Detect which cell encompasses the target text, then output its [x, y] center coordinate. 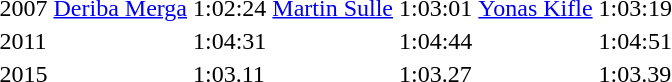
1:04:44 [435, 41]
1:04:31 [230, 41]
